Provide the (X, Y) coordinate of the cell's center where the given text is located.  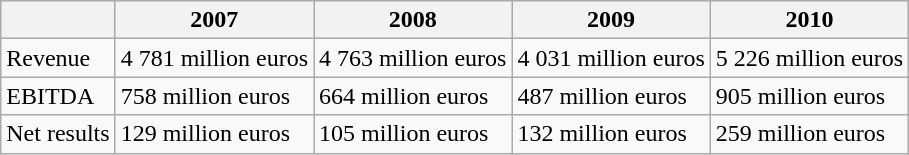
4 781 million euros (214, 58)
2009 (611, 20)
EBITDA (58, 96)
487 million euros (611, 96)
Revenue (58, 58)
Net results (58, 134)
2010 (809, 20)
5 226 million euros (809, 58)
4 031 million euros (611, 58)
758 million euros (214, 96)
4 763 million euros (413, 58)
129 million euros (214, 134)
905 million euros (809, 96)
664 million euros (413, 96)
2008 (413, 20)
132 million euros (611, 134)
2007 (214, 20)
259 million euros (809, 134)
105 million euros (413, 134)
